Scan for the cell matching the given text and deliver its (X, Y) coordinate at center. 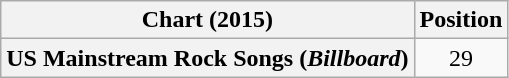
US Mainstream Rock Songs (Billboard) (208, 58)
Chart (2015) (208, 20)
Position (461, 20)
29 (461, 58)
